For the text-containing cell, return its midpoint in (X, Y) coordinate format. 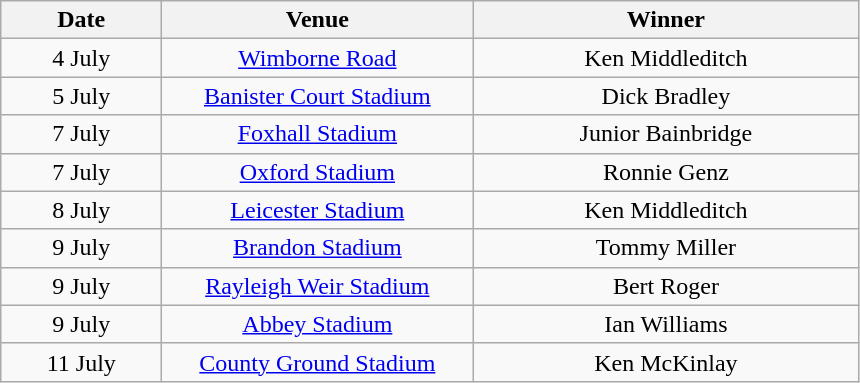
8 July (82, 210)
Rayleigh Weir Stadium (318, 286)
Abbey Stadium (318, 324)
Junior Bainbridge (666, 134)
Dick Bradley (666, 96)
Tommy Miller (666, 248)
Banister Court Stadium (318, 96)
11 July (82, 362)
Foxhall Stadium (318, 134)
County Ground Stadium (318, 362)
5 July (82, 96)
Ian Williams (666, 324)
Ken McKinlay (666, 362)
Leicester Stadium (318, 210)
Winner (666, 20)
Venue (318, 20)
Date (82, 20)
4 July (82, 58)
Wimborne Road (318, 58)
Oxford Stadium (318, 172)
Bert Roger (666, 286)
Brandon Stadium (318, 248)
Ronnie Genz (666, 172)
